Capture the cell that displays the provided text and extract its [x, y] central coordinate. 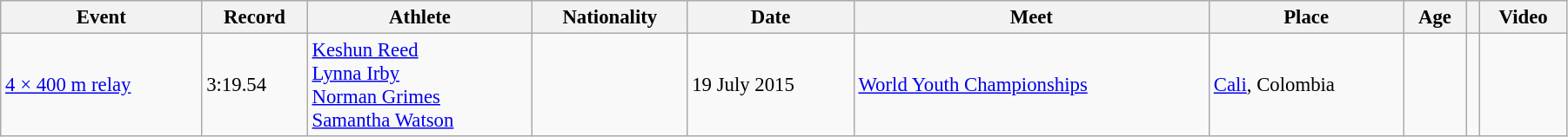
Nationality [610, 17]
Record [254, 17]
Age [1435, 17]
19 July 2015 [771, 85]
Video [1524, 17]
Cali, Colombia [1305, 85]
World Youth Championships [1031, 85]
Meet [1031, 17]
Keshun ReedLynna IrbyNorman GrimesSamantha Watson [419, 85]
Athlete [419, 17]
Date [771, 17]
3:19.54 [254, 85]
Event [101, 17]
Place [1305, 17]
4 × 400 m relay [101, 85]
